Search for the cell housing the specified text and yield its (X, Y) center coordinate. 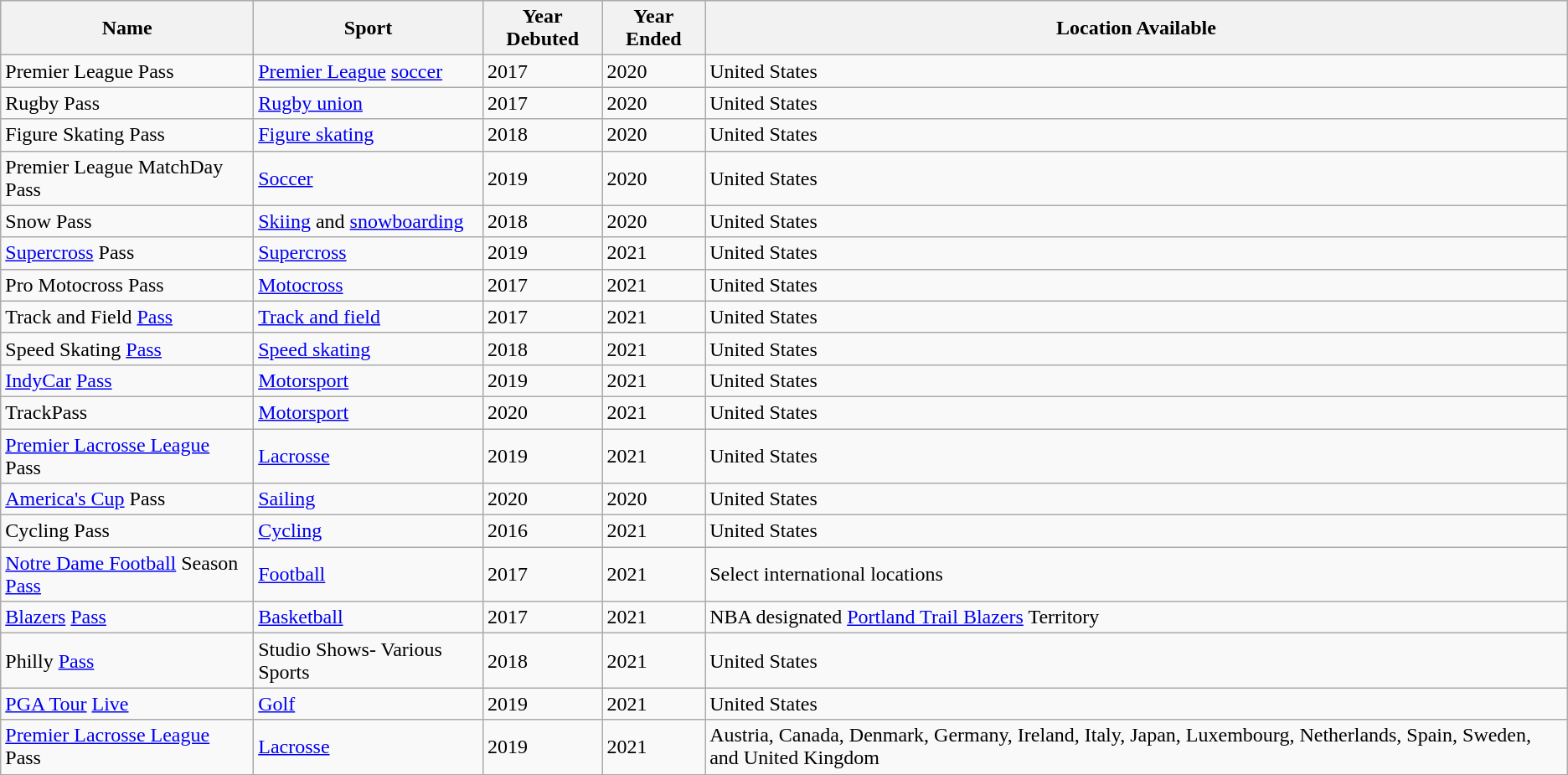
Motocross (369, 285)
Studio Shows- Various Sports (369, 660)
Select international locations (1137, 575)
Track and field (369, 317)
IndyCar Pass (127, 380)
Speed skating (369, 349)
Location Available (1137, 28)
NBA designated Portland Trail Blazers Territory (1137, 617)
Philly Pass (127, 660)
Rugby Pass (127, 103)
2016 (543, 531)
Austria, Canada, Denmark, Germany, Ireland, Italy, Japan, Luxembourg, Netherlands, Spain, Sweden, and United Kingdom (1137, 747)
PGA Tour Live (127, 704)
Figure skating (369, 135)
Sailing (369, 499)
Track and Field Pass (127, 317)
Speed Skating Pass (127, 349)
Cycling (369, 531)
Golf (369, 704)
Figure Skating Pass (127, 135)
Basketball (369, 617)
Premier League MatchDay Pass (127, 178)
Football (369, 575)
Skiing and snowboarding (369, 221)
Pro Motocross Pass (127, 285)
Rugby union (369, 103)
Year Debuted (543, 28)
Sport (369, 28)
Supercross Pass (127, 253)
Notre Dame Football Season Pass (127, 575)
Premier League soccer (369, 71)
Soccer (369, 178)
Blazers Pass (127, 617)
Year Ended (653, 28)
Name (127, 28)
America's Cup Pass (127, 499)
Cycling Pass (127, 531)
Supercross (369, 253)
Premier League Pass (127, 71)
TrackPass (127, 412)
Snow Pass (127, 221)
